Scan for the cell matching the given text and deliver its [X, Y] coordinate at center. 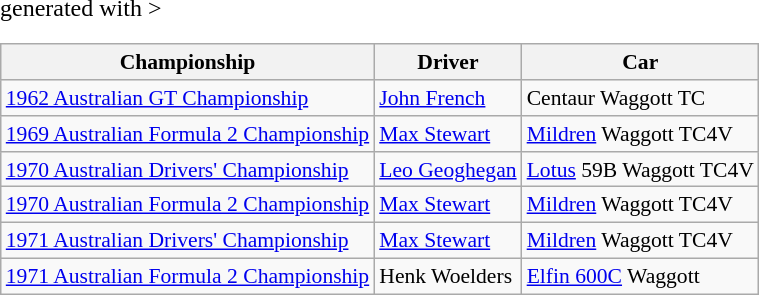
1969 Australian Formula 2 Championship [188, 134]
Leo Geoghegan [448, 169]
1971 Australian Formula 2 Championship [188, 276]
Lotus 59B Waggott TC4V [640, 169]
1971 Australian Drivers' Championship [188, 240]
1970 Australian Formula 2 Championship [188, 205]
Henk Woelders [448, 276]
1970 Australian Drivers' Championship [188, 169]
John French [448, 98]
Elfin 600C Waggott [640, 276]
Championship [188, 62]
1962 Australian GT Championship [188, 98]
Driver [448, 62]
Car [640, 62]
Centaur Waggott TC [640, 98]
